Capture the cell that displays the provided text and extract its [x, y] central coordinate. 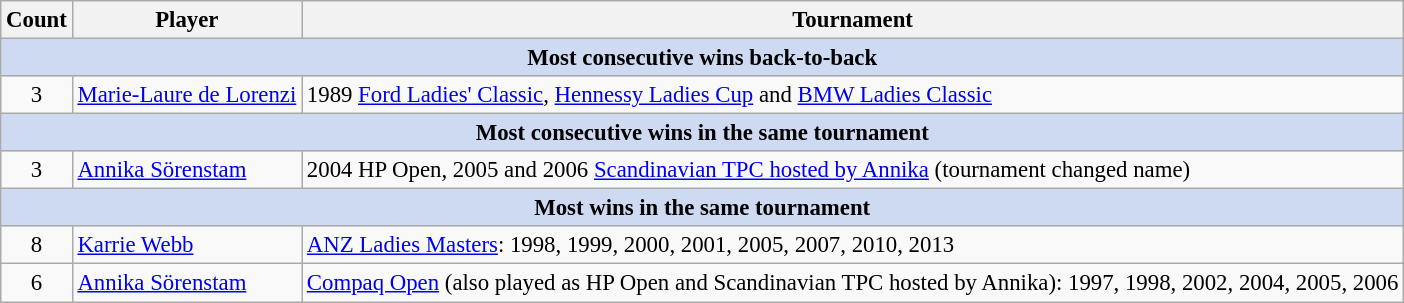
ANZ Ladies Masters: 1998, 1999, 2000, 2001, 2005, 2007, 2010, 2013 [853, 245]
Tournament [853, 20]
2004 HP Open, 2005 and 2006 Scandinavian TPC hosted by Annika (tournament changed name) [853, 170]
6 [36, 283]
Compaq Open (also played as HP Open and Scandinavian TPC hosted by Annika): 1997, 1998, 2002, 2004, 2005, 2006 [853, 283]
8 [36, 245]
Marie-Laure de Lorenzi [186, 95]
Karrie Webb [186, 245]
Player [186, 20]
1989 Ford Ladies' Classic, Hennessy Ladies Cup and BMW Ladies Classic [853, 95]
Count [36, 20]
Most consecutive wins in the same tournament [702, 133]
Most wins in the same tournament [702, 208]
Most consecutive wins back-to-back [702, 58]
